Return [x, y] of the center of cell containing provided text 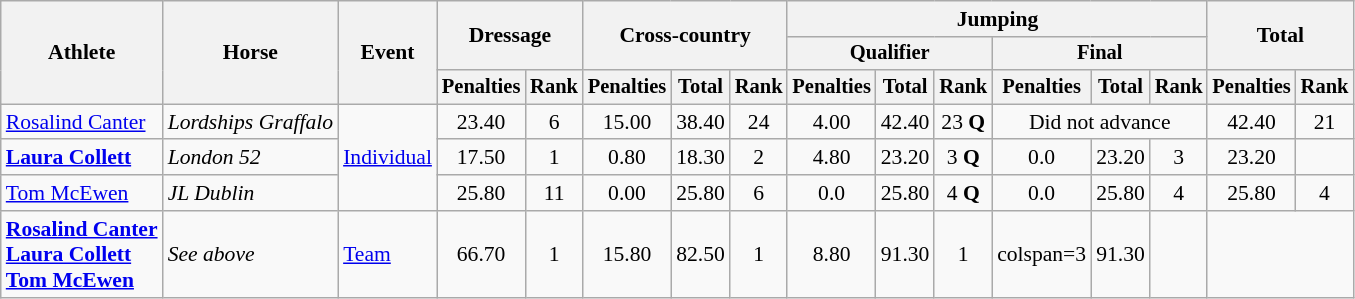
15.80 [627, 254]
38.40 [700, 122]
Event [388, 52]
Team [388, 254]
Rosalind CanterLaura CollettTom McEwen [82, 254]
Did not advance [1100, 122]
London 52 [250, 158]
4 Q [963, 193]
Tom McEwen [82, 193]
colspan=3 [1042, 254]
8.80 [831, 254]
24 [759, 122]
23 Q [963, 122]
11 [554, 193]
3 Q [963, 158]
3 [1179, 158]
21 [1325, 122]
Jumping [997, 19]
66.70 [481, 254]
JL Dublin [250, 193]
18.30 [700, 158]
Lordships Graffalo [250, 122]
Final [1100, 54]
2 [759, 158]
Rosalind Canter [82, 122]
Qualifier [890, 54]
See above [250, 254]
23.40 [481, 122]
4.80 [831, 158]
Horse [250, 52]
Dressage [510, 36]
0.80 [627, 158]
17.50 [481, 158]
82.50 [700, 254]
15.00 [627, 122]
Laura Collett [82, 158]
Individual [388, 158]
Cross-country [686, 36]
Athlete [82, 52]
0.00 [627, 193]
4.00 [831, 122]
